Determine the [x, y] coordinate at the center of the cell enclosing the given text.  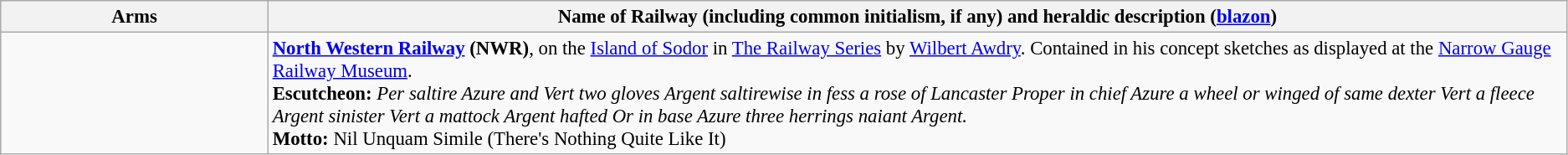
Arms [135, 17]
Name of Railway (including common initialism, if any) and heraldic description (blazon) [917, 17]
